Identify which cell holds the provided text, then report its (X, Y) central coordinate. 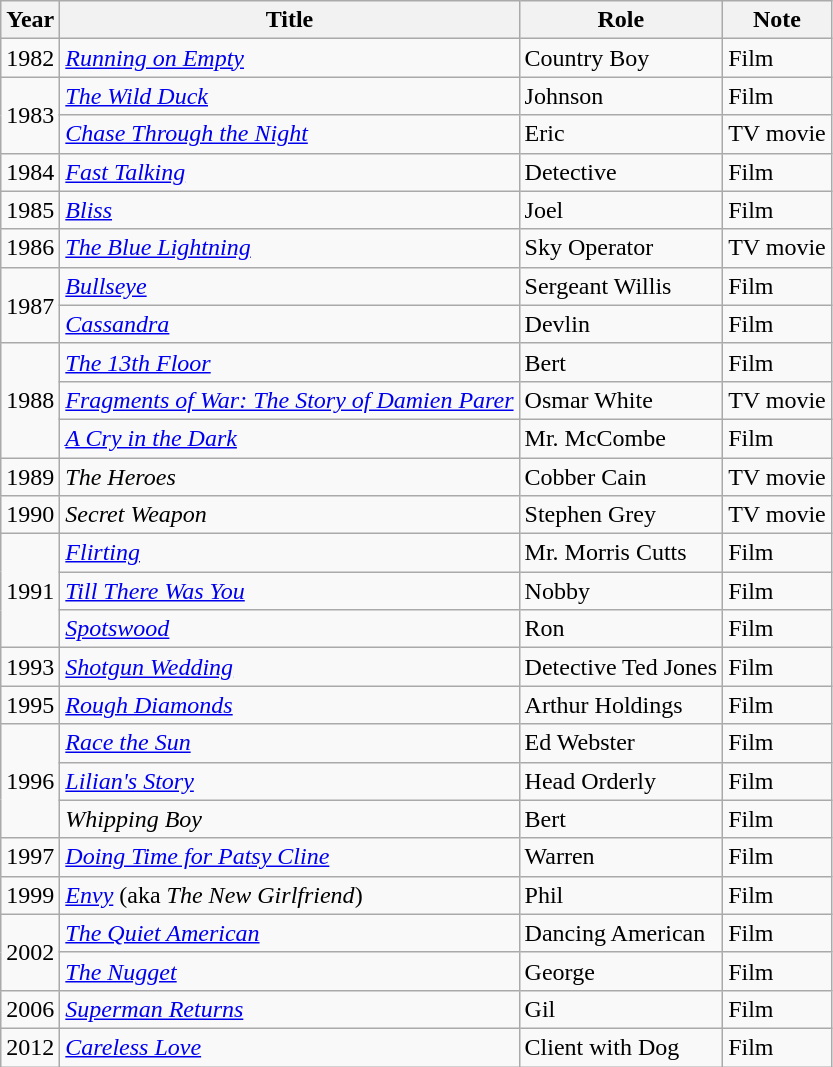
Joel (621, 210)
Mr. McCombe (621, 438)
Ron (621, 629)
Race the Sun (290, 743)
Shotgun Wedding (290, 667)
2002 (30, 952)
Bullseye (290, 286)
Chase Through the Night (290, 134)
Johnson (621, 96)
Osmar White (621, 400)
Lilian's Story (290, 781)
Note (778, 20)
Title (290, 20)
A Cry in the Dark (290, 438)
1984 (30, 172)
The Nugget (290, 971)
Year (30, 20)
Nobby (621, 591)
Careless Love (290, 1047)
1986 (30, 248)
2012 (30, 1047)
Stephen Grey (621, 515)
The 13th Floor (290, 362)
Fast Talking (290, 172)
1982 (30, 58)
1997 (30, 857)
Devlin (621, 324)
Role (621, 20)
Till There Was You (290, 591)
Detective Ted Jones (621, 667)
1990 (30, 515)
Sky Operator (621, 248)
Detective (621, 172)
2006 (30, 1009)
Envy (aka The New Girlfriend) (290, 895)
1985 (30, 210)
Fragments of War: The Story of Damien Parer (290, 400)
1991 (30, 591)
Running on Empty (290, 58)
Cassandra (290, 324)
Spotswood (290, 629)
Arthur Holdings (621, 705)
1995 (30, 705)
George (621, 971)
Whipping Boy (290, 819)
Doing Time for Patsy Cline (290, 857)
1988 (30, 400)
Ed Webster (621, 743)
Mr. Morris Cutts (621, 553)
1999 (30, 895)
Secret Weapon (290, 515)
Warren (621, 857)
Country Boy (621, 58)
Bliss (290, 210)
1987 (30, 305)
Cobber Cain (621, 477)
The Heroes (290, 477)
Client with Dog (621, 1047)
The Blue Lightning (290, 248)
Rough Diamonds (290, 705)
Superman Returns (290, 1009)
Head Orderly (621, 781)
Phil (621, 895)
Gil (621, 1009)
Eric (621, 134)
The Wild Duck (290, 96)
1996 (30, 781)
The Quiet American (290, 933)
1989 (30, 477)
Dancing American (621, 933)
Flirting (290, 553)
1993 (30, 667)
Sergeant Willis (621, 286)
1983 (30, 115)
